Capture the cell that displays the provided text and extract its [X, Y] central coordinate. 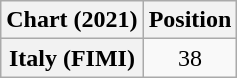
Italy (FIMI) [72, 58]
Chart (2021) [72, 20]
Position [190, 20]
38 [190, 58]
